Determine the (X, Y) coordinate at the center of the cell enclosing the given text.  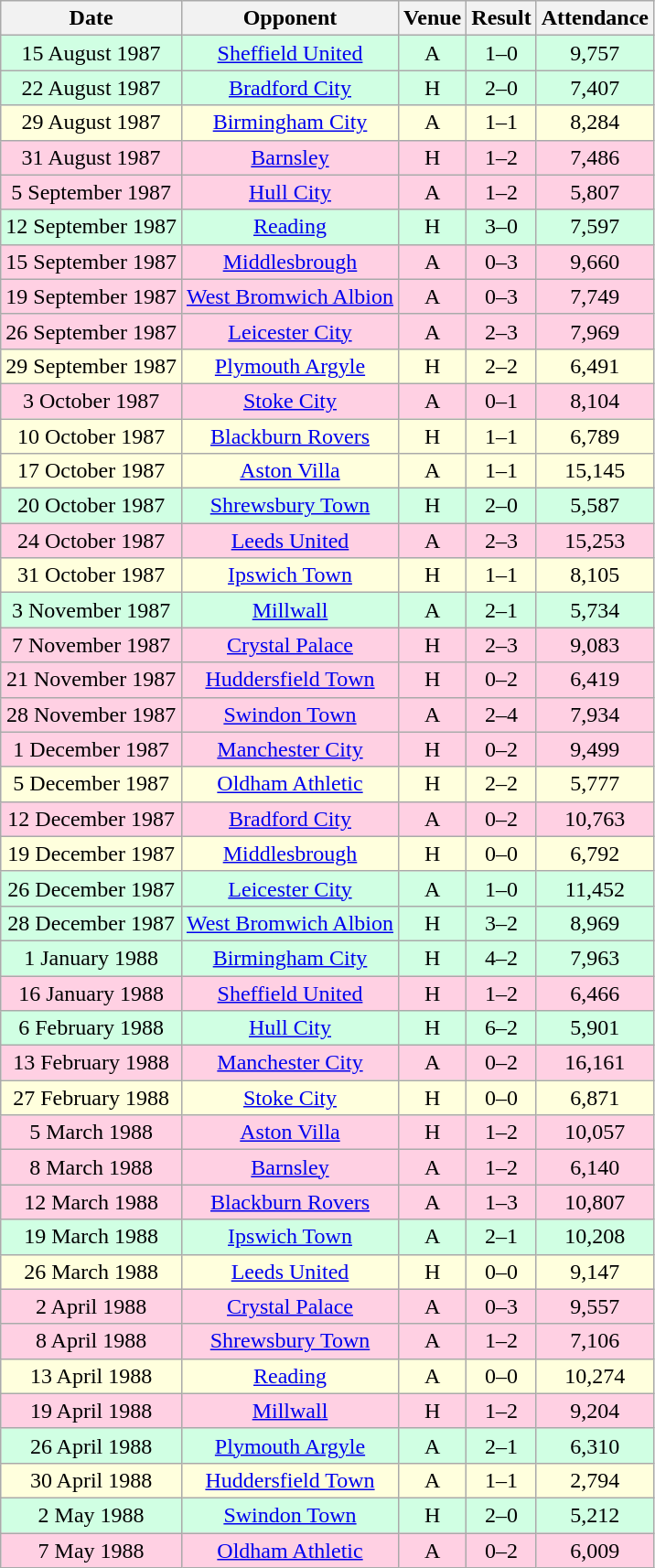
12 December 1987 (91, 819)
19 September 1987 (91, 296)
Opponent (289, 18)
10,763 (595, 819)
9,499 (595, 749)
Venue (433, 18)
30 April 1988 (91, 1480)
5 September 1987 (91, 192)
24 October 1987 (91, 541)
5 December 1987 (91, 784)
26 March 1988 (91, 1272)
7,407 (595, 88)
29 September 1987 (91, 366)
Attendance (595, 18)
8,105 (595, 575)
16,161 (595, 1063)
5,807 (595, 192)
1 January 1988 (91, 958)
19 December 1987 (91, 854)
6,310 (595, 1445)
3 November 1987 (91, 610)
9,204 (595, 1411)
11,452 (595, 888)
12 September 1987 (91, 227)
7,963 (595, 958)
8,104 (595, 401)
29 August 1987 (91, 123)
21 November 1987 (91, 680)
27 February 1988 (91, 1098)
28 November 1987 (91, 714)
1–3 (501, 1202)
6,419 (595, 680)
7,597 (595, 227)
6,792 (595, 854)
26 April 1988 (91, 1445)
10,274 (595, 1376)
7,749 (595, 296)
22 August 1987 (91, 88)
7,106 (595, 1341)
2 April 1988 (91, 1306)
31 August 1987 (91, 157)
5,734 (595, 610)
13 April 1988 (91, 1376)
5,777 (595, 784)
6,789 (595, 436)
5,212 (595, 1515)
9,083 (595, 645)
9,557 (595, 1306)
7 May 1988 (91, 1551)
2–4 (501, 714)
26 September 1987 (91, 331)
6,140 (595, 1167)
20 October 1987 (91, 506)
6,009 (595, 1551)
10,057 (595, 1133)
6,871 (595, 1098)
2 May 1988 (91, 1515)
28 December 1987 (91, 923)
1 December 1987 (91, 749)
4–2 (501, 958)
5,901 (595, 1028)
9,757 (595, 53)
Result (501, 18)
10 October 1987 (91, 436)
6 February 1988 (91, 1028)
15 August 1987 (91, 53)
15,253 (595, 541)
16 January 1988 (91, 993)
6,466 (595, 993)
0–1 (501, 401)
3–0 (501, 227)
8,969 (595, 923)
9,147 (595, 1272)
19 April 1988 (91, 1411)
7,934 (595, 714)
9,660 (595, 262)
31 October 1987 (91, 575)
3 October 1987 (91, 401)
8,284 (595, 123)
15,145 (595, 471)
5 March 1988 (91, 1133)
7,969 (595, 331)
13 February 1988 (91, 1063)
7 November 1987 (91, 645)
2,794 (595, 1480)
10,208 (595, 1237)
6–2 (501, 1028)
10,807 (595, 1202)
15 September 1987 (91, 262)
Date (91, 18)
12 March 1988 (91, 1202)
8 March 1988 (91, 1167)
3–2 (501, 923)
5,587 (595, 506)
8 April 1988 (91, 1341)
19 March 1988 (91, 1237)
17 October 1987 (91, 471)
6,491 (595, 366)
7,486 (595, 157)
26 December 1987 (91, 888)
